Capture the cell that displays the provided text and extract its [x, y] central coordinate. 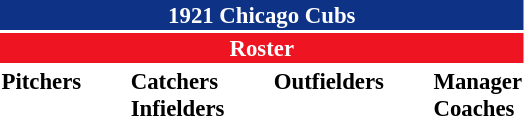
Roster [262, 48]
1921 Chicago Cubs [262, 15]
